Return [x, y] of the center of cell containing provided text 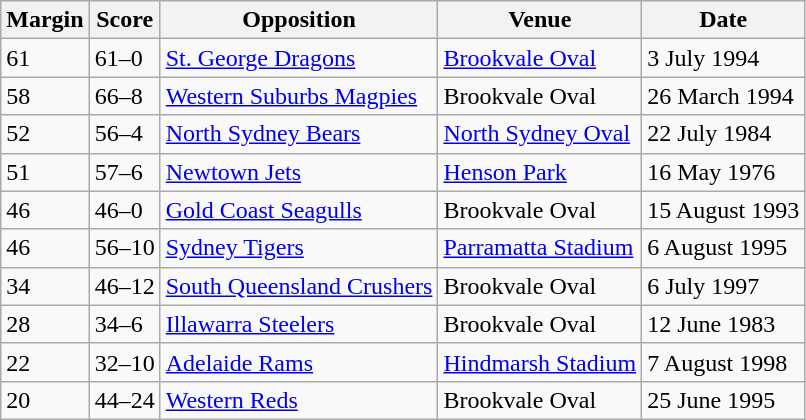
Margin [45, 20]
22 July 1984 [724, 134]
66–8 [124, 96]
6 August 1995 [724, 248]
Opposition [299, 20]
Hindmarsh Stadium [540, 362]
Sydney Tigers [299, 248]
Western Reds [299, 400]
3 July 1994 [724, 58]
56–10 [124, 248]
Date [724, 20]
North Sydney Oval [540, 134]
15 August 1993 [724, 210]
26 March 1994 [724, 96]
St. George Dragons [299, 58]
46–12 [124, 286]
20 [45, 400]
52 [45, 134]
28 [45, 324]
58 [45, 96]
25 June 1995 [724, 400]
Adelaide Rams [299, 362]
46–0 [124, 210]
56–4 [124, 134]
Henson Park [540, 172]
North Sydney Bears [299, 134]
16 May 1976 [724, 172]
7 August 1998 [724, 362]
61–0 [124, 58]
Venue [540, 20]
32–10 [124, 362]
South Queensland Crushers [299, 286]
34 [45, 286]
44–24 [124, 400]
34–6 [124, 324]
12 June 1983 [724, 324]
61 [45, 58]
Newtown Jets [299, 172]
Western Suburbs Magpies [299, 96]
57–6 [124, 172]
Score [124, 20]
Illawarra Steelers [299, 324]
22 [45, 362]
6 July 1997 [724, 286]
51 [45, 172]
Gold Coast Seagulls [299, 210]
Parramatta Stadium [540, 248]
